Find where the given text appears and provide that cell's center as (x, y) coordinate. 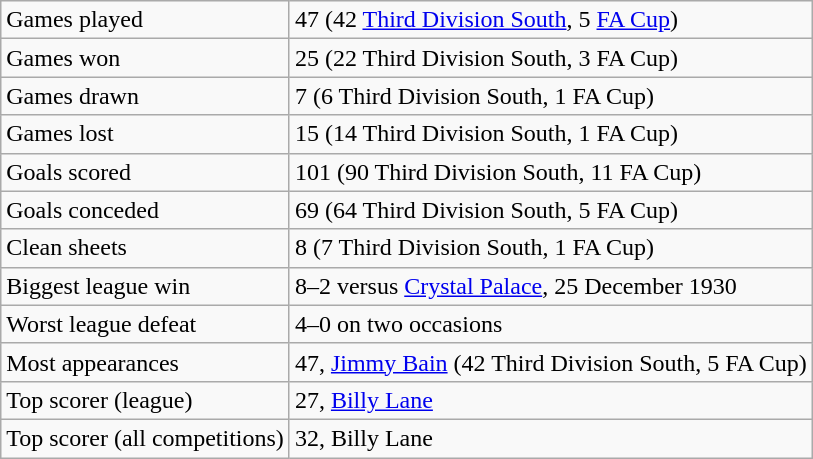
Games drawn (146, 96)
47 (42 Third Division South, 5 FA Cup) (550, 20)
7 (6 Third Division South, 1 FA Cup) (550, 96)
Worst league defeat (146, 324)
Top scorer (league) (146, 400)
101 (90 Third Division South, 11 FA Cup) (550, 172)
Clean sheets (146, 248)
Games lost (146, 134)
47, Jimmy Bain (42 Third Division South, 5 FA Cup) (550, 362)
Games won (146, 58)
Biggest league win (146, 286)
Goals scored (146, 172)
8 (7 Third Division South, 1 FA Cup) (550, 248)
Most appearances (146, 362)
69 (64 Third Division South, 5 FA Cup) (550, 210)
32, Billy Lane (550, 438)
25 (22 Third Division South, 3 FA Cup) (550, 58)
Games played (146, 20)
15 (14 Third Division South, 1 FA Cup) (550, 134)
8–2 versus Crystal Palace, 25 December 1930 (550, 286)
27, Billy Lane (550, 400)
Top scorer (all competitions) (146, 438)
Goals conceded (146, 210)
4–0 on two occasions (550, 324)
